Pinpoint the cell where the given text exists, returning its [x, y] midpoint coordinate. 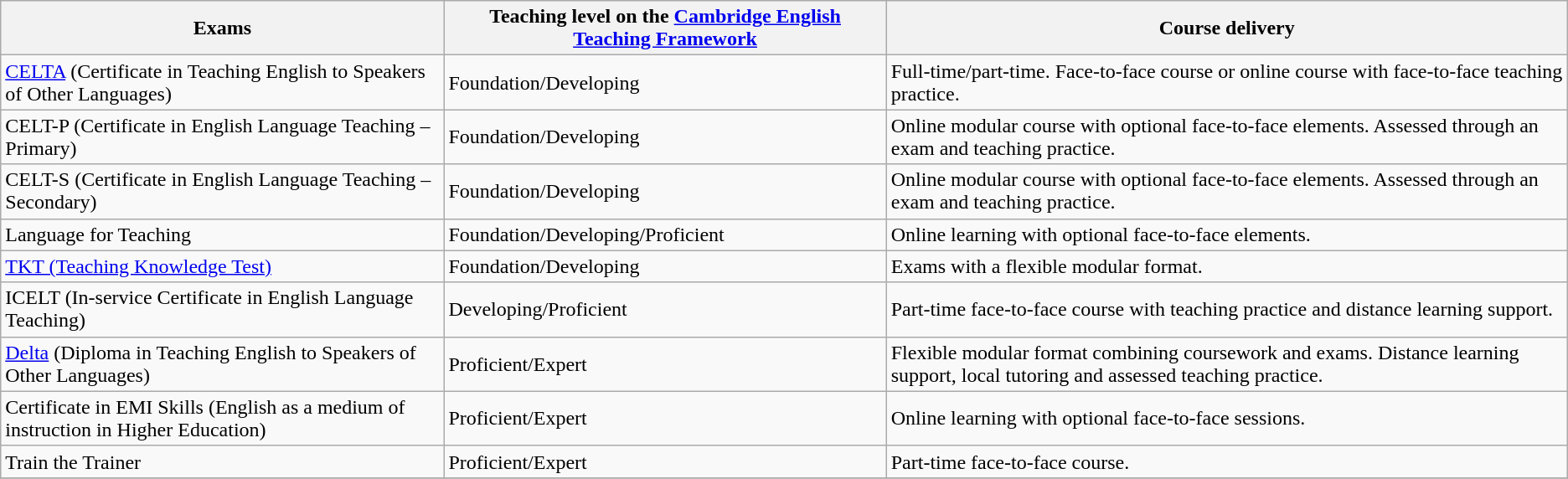
CELT-P (Certificate in English Language Teaching – Primary) [223, 137]
Exams [223, 28]
Online learning with optional face-to-face sessions. [1226, 419]
Course delivery [1226, 28]
Flexible modular format combining coursework and exams. Distance learning support, local tutoring and assessed teaching practice. [1226, 363]
Developing/Proficient [665, 310]
Delta (Diploma in Teaching English to Speakers of Other Languages) [223, 363]
Full-time/part-time. Face-to-face course or online course with face-to-face teaching practice. [1226, 82]
Teaching level on the Cambridge English Teaching Framework [665, 28]
Certificate in EMI Skills (English as a medium of instruction in Higher Education) [223, 419]
Exams with a flexible modular format. [1226, 266]
Part-time face-to-face course. [1226, 461]
Foundation/Developing/Proficient [665, 234]
CELT-S (Certificate in English Language Teaching – Secondary) [223, 191]
Language for Teaching [223, 234]
ICELT (In-service Certificate in English Language Teaching) [223, 310]
Train the Trainer [223, 461]
CELTA (Certificate in Teaching English to Speakers of Other Languages) [223, 82]
TKT (Teaching Knowledge Test) [223, 266]
Online learning with optional face-to-face elements. [1226, 234]
Part-time face-to-face course with teaching practice and distance learning support. [1226, 310]
